Provide the [X, Y] coordinate of the cell's center where the given text is located.  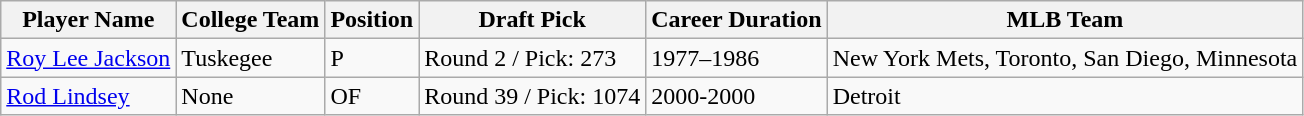
P [372, 58]
1977–1986 [736, 58]
Roy Lee Jackson [88, 58]
2000-2000 [736, 96]
None [250, 96]
New York Mets, Toronto, San Diego, Minnesota [1065, 58]
MLB Team [1065, 20]
OF [372, 96]
Position [372, 20]
Career Duration [736, 20]
Tuskegee [250, 58]
Round 2 / Pick: 273 [532, 58]
Rod Lindsey [88, 96]
Round 39 / Pick: 1074 [532, 96]
Draft Pick [532, 20]
Detroit [1065, 96]
College Team [250, 20]
Player Name [88, 20]
